Find where the given text appears and provide that cell's center as [X, Y] coordinate. 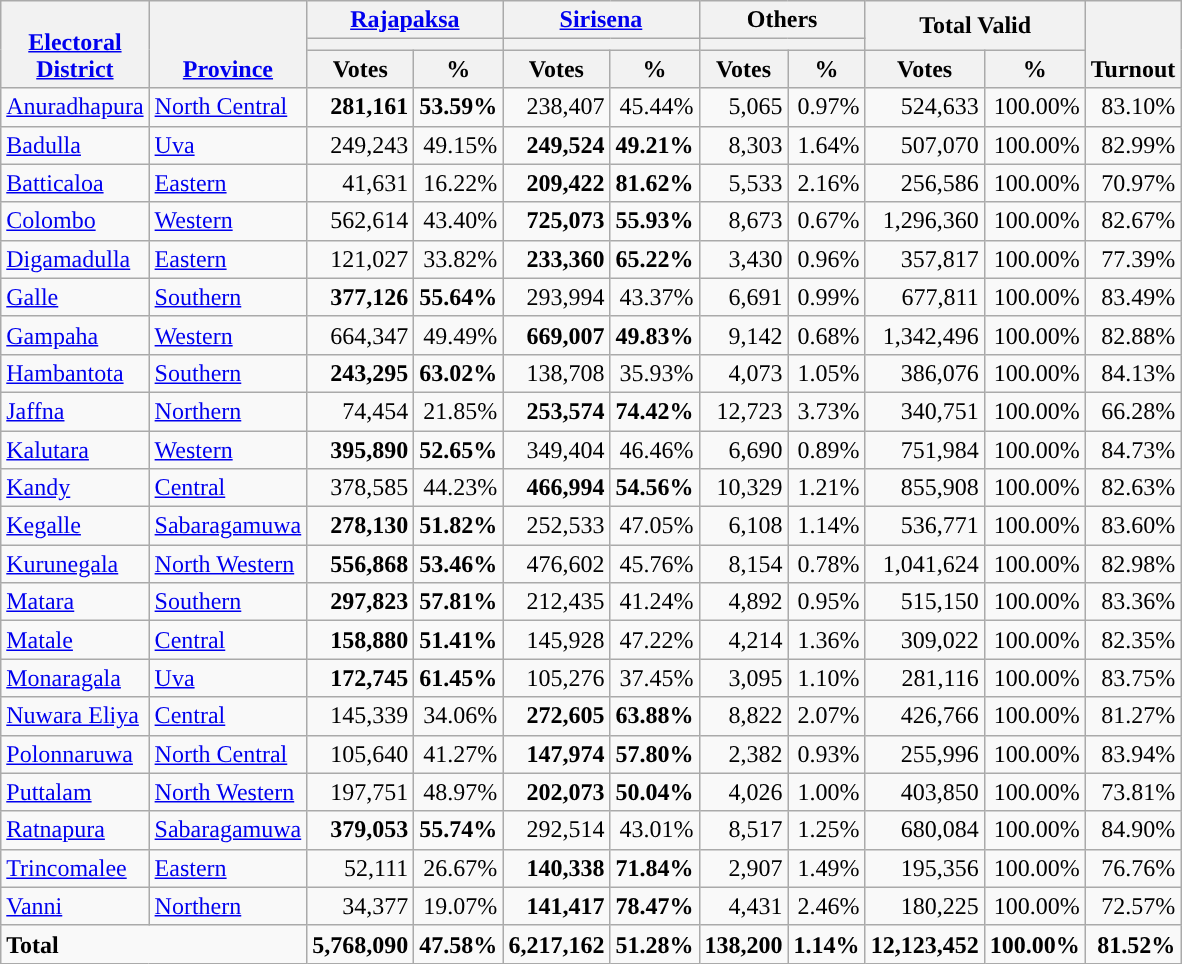
8,822 [744, 716]
669,007 [556, 335]
340,751 [924, 411]
121,027 [360, 259]
357,817 [924, 259]
55.74% [458, 830]
Hambantota [75, 373]
41,631 [360, 183]
556,868 [360, 564]
0.93% [826, 754]
664,347 [360, 335]
138,708 [556, 373]
272,605 [556, 716]
1.10% [826, 678]
140,338 [556, 868]
82.67% [1133, 221]
Matale [75, 640]
524,633 [924, 107]
50.04% [654, 792]
1.05% [826, 373]
73.81% [1133, 792]
12,123,452 [924, 944]
1,342,496 [924, 335]
46.46% [654, 449]
145,928 [556, 640]
0.67% [826, 221]
84.90% [1133, 830]
82.88% [1133, 335]
Kurunegala [75, 564]
Monaragala [75, 678]
35.93% [654, 373]
65.22% [654, 259]
Others [782, 20]
51.41% [458, 640]
233,360 [556, 259]
Kalutara [75, 449]
8,154 [744, 564]
6,691 [744, 297]
249,243 [360, 145]
54.56% [654, 488]
1.64% [826, 145]
515,150 [924, 602]
3,430 [744, 259]
147,974 [556, 754]
49.21% [654, 145]
476,602 [556, 564]
55.64% [458, 297]
84.73% [1133, 449]
10,329 [744, 488]
52.65% [458, 449]
281,116 [924, 678]
61.45% [458, 678]
49.49% [458, 335]
6,108 [744, 526]
0.96% [826, 259]
377,126 [360, 297]
349,404 [556, 449]
386,076 [924, 373]
138,200 [744, 944]
Jaffna [75, 411]
4,892 [744, 602]
3.73% [826, 411]
57.80% [654, 754]
12,723 [744, 411]
292,514 [556, 830]
84.13% [1133, 373]
Matara [75, 602]
9,142 [744, 335]
1,296,360 [924, 221]
33.82% [458, 259]
4,214 [744, 640]
49.83% [654, 335]
426,766 [924, 716]
Anuradhapura [75, 107]
5,065 [744, 107]
Gampaha [75, 335]
202,073 [556, 792]
180,225 [924, 906]
51.28% [654, 944]
195,356 [924, 868]
83.94% [1133, 754]
71.84% [654, 868]
41.27% [458, 754]
4,073 [744, 373]
253,574 [556, 411]
4,026 [744, 792]
1.21% [826, 488]
0.99% [826, 297]
16.22% [458, 183]
309,022 [924, 640]
105,276 [556, 678]
82.99% [1133, 145]
8,517 [744, 830]
293,994 [556, 297]
141,417 [556, 906]
209,422 [556, 183]
Total [154, 944]
Rajapaksa [405, 20]
45.44% [654, 107]
55.93% [654, 221]
78.47% [654, 906]
725,073 [556, 221]
48.97% [458, 792]
72.57% [1133, 906]
74,454 [360, 411]
1.25% [826, 830]
Kandy [75, 488]
83.36% [1133, 602]
395,890 [360, 449]
45.76% [654, 564]
2,382 [744, 754]
243,295 [360, 373]
41.24% [654, 602]
43.01% [654, 830]
0.78% [826, 564]
4,431 [744, 906]
34.06% [458, 716]
77.39% [1133, 259]
2.07% [826, 716]
63.88% [654, 716]
1.00% [826, 792]
145,339 [360, 716]
Kegalle [75, 526]
1.49% [826, 868]
26.67% [458, 868]
249,524 [556, 145]
252,533 [556, 526]
751,984 [924, 449]
379,053 [360, 830]
81.62% [654, 183]
Puttalam [75, 792]
Province [228, 44]
Colombo [75, 221]
507,070 [924, 145]
47.05% [654, 526]
536,771 [924, 526]
0.97% [826, 107]
466,994 [556, 488]
47.58% [458, 944]
2,907 [744, 868]
Nuwara Eliya [75, 716]
83.75% [1133, 678]
0.95% [826, 602]
Polonnaruwa [75, 754]
0.68% [826, 335]
Sirisena [601, 20]
Batticaloa [75, 183]
6,690 [744, 449]
680,084 [924, 830]
2.16% [826, 183]
81.27% [1133, 716]
403,850 [924, 792]
2.46% [826, 906]
172,745 [360, 678]
34,377 [360, 906]
Digamadulla [75, 259]
52,111 [360, 868]
1.36% [826, 640]
6,217,162 [556, 944]
5,768,090 [360, 944]
197,751 [360, 792]
Vanni [75, 906]
562,614 [360, 221]
0.89% [826, 449]
47.22% [654, 640]
Badulla [75, 145]
8,673 [744, 221]
378,585 [360, 488]
57.81% [458, 602]
83.10% [1133, 107]
66.28% [1133, 411]
ElectoralDistrict [75, 44]
297,823 [360, 602]
37.45% [654, 678]
1,041,624 [924, 564]
63.02% [458, 373]
53.46% [458, 564]
278,130 [360, 526]
5,533 [744, 183]
74.42% [654, 411]
105,640 [360, 754]
83.60% [1133, 526]
255,996 [924, 754]
43.37% [654, 297]
82.98% [1133, 564]
51.82% [458, 526]
70.97% [1133, 183]
49.15% [458, 145]
677,811 [924, 297]
Total Valid [975, 26]
76.76% [1133, 868]
Ratnapura [75, 830]
212,435 [556, 602]
19.07% [458, 906]
238,407 [556, 107]
855,908 [924, 488]
43.40% [458, 221]
21.85% [458, 411]
256,586 [924, 183]
158,880 [360, 640]
81.52% [1133, 944]
Galle [75, 297]
281,161 [360, 107]
Turnout [1133, 44]
8,303 [744, 145]
44.23% [458, 488]
53.59% [458, 107]
82.63% [1133, 488]
Trincomalee [75, 868]
3,095 [744, 678]
82.35% [1133, 640]
83.49% [1133, 297]
